From the cell containing the given text, extract its center point as [X, Y] coordinate. 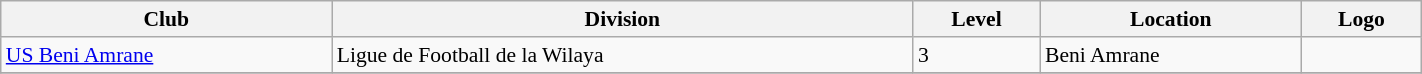
Beni Amrane [1171, 55]
Ligue de Football de la Wilaya [622, 55]
Club [166, 19]
US Beni Amrane [166, 55]
Level [976, 19]
Location [1171, 19]
3 [976, 55]
Logo [1362, 19]
Division [622, 19]
